Search for the cell housing the specified text and yield its [x, y] center coordinate. 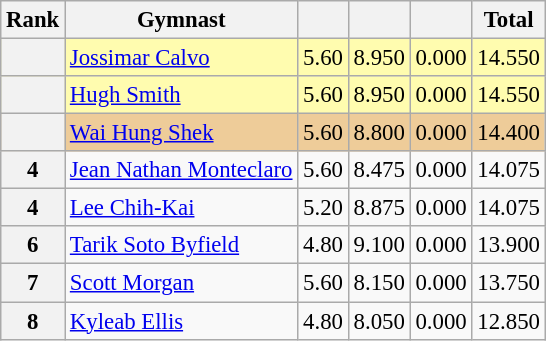
8.150 [379, 283]
8.475 [379, 170]
Lee Chih-Kai [182, 208]
8 [33, 321]
8.875 [379, 208]
Scott Morgan [182, 283]
Rank [33, 20]
Hugh Smith [182, 95]
13.750 [508, 283]
Total [508, 20]
12.850 [508, 321]
Gymnast [182, 20]
Wai Hung Shek [182, 133]
8.800 [379, 133]
Kyleab Ellis [182, 321]
8.050 [379, 321]
Jossimar Calvo [182, 58]
6 [33, 245]
Tarik Soto Byfield [182, 245]
9.100 [379, 245]
5.20 [323, 208]
14.400 [508, 133]
Jean Nathan Monteclaro [182, 170]
7 [33, 283]
13.900 [508, 245]
